Find where the given text appears and provide that cell's center as [x, y] coordinate. 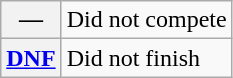
Did not compete [146, 20]
Did not finish [146, 58]
DNF [31, 58]
— [31, 20]
